For the text-containing cell, return its midpoint in [x, y] coordinate format. 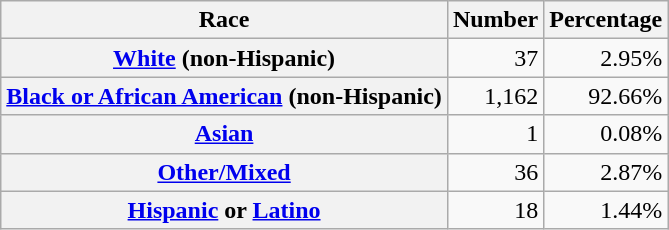
Hispanic or Latino [224, 210]
Number [495, 20]
Asian [224, 134]
1.44% [606, 210]
White (non-Hispanic) [224, 58]
1 [495, 134]
92.66% [606, 96]
2.95% [606, 58]
1,162 [495, 96]
36 [495, 172]
Race [224, 20]
Other/Mixed [224, 172]
0.08% [606, 134]
37 [495, 58]
18 [495, 210]
2.87% [606, 172]
Black or African American (non-Hispanic) [224, 96]
Percentage [606, 20]
